From the cell containing the given text, extract its center point as [x, y] coordinate. 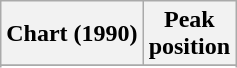
Chart (1990) [72, 34]
Peakposition [189, 34]
